Detect which cell encompasses the target text, then output its [X, Y] center coordinate. 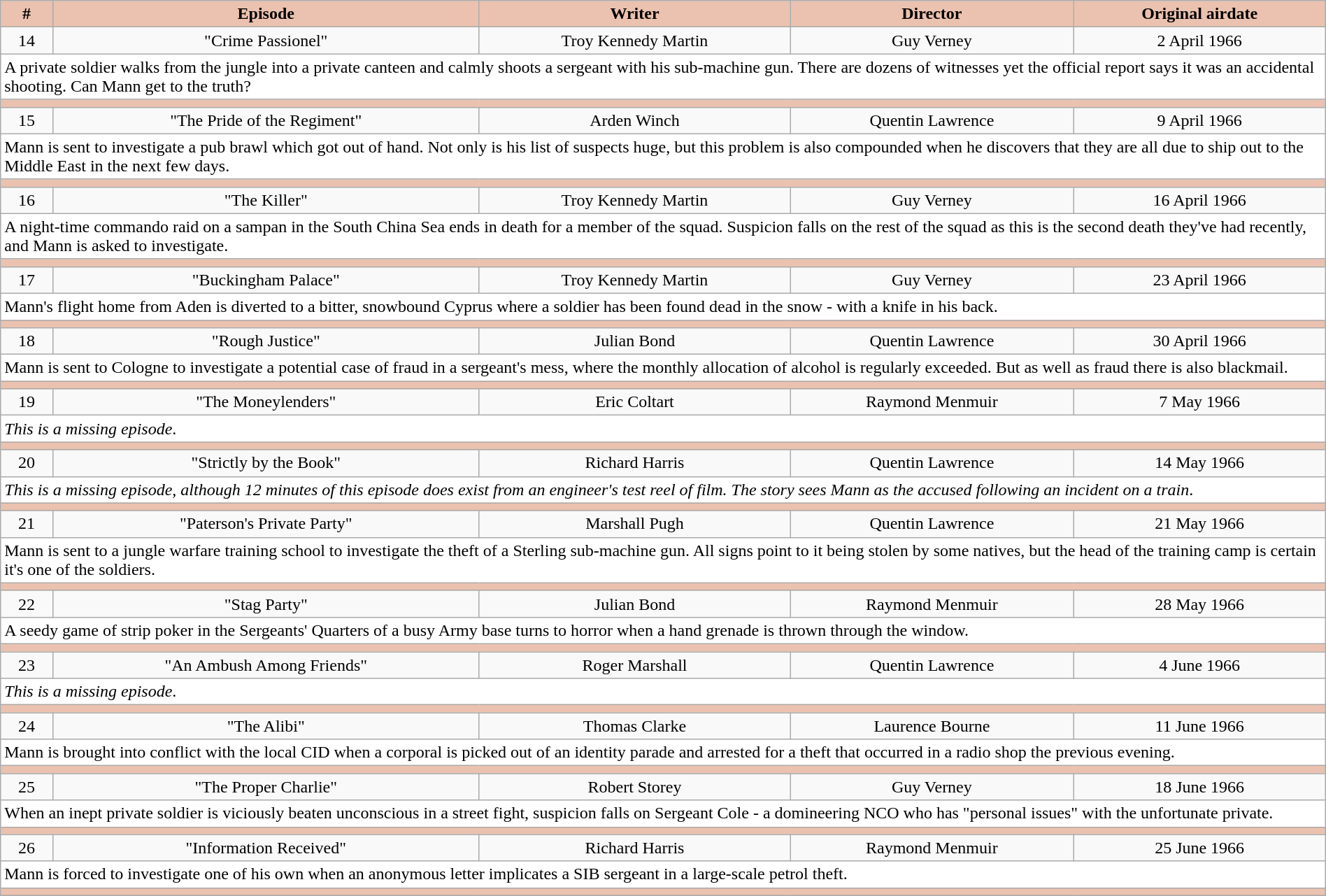
18 [27, 341]
"The Moneylenders" [266, 402]
# [27, 14]
"Strictly by the Book" [266, 463]
22 [27, 604]
28 May 1966 [1199, 604]
25 June 1966 [1199, 848]
Mann's flight home from Aden is diverted to a bitter, snowbound Cyprus where a soldier has been found dead in the snow - with a knife in his back. [663, 306]
25 [27, 787]
11 June 1966 [1199, 726]
"The Pride of the Regiment" [266, 120]
24 [27, 726]
30 April 1966 [1199, 341]
14 [27, 41]
26 [27, 848]
Laurence Bourne [932, 726]
"Paterson's Private Party" [266, 524]
23 April 1966 [1199, 280]
19 [27, 402]
Arden Winch [634, 120]
20 [27, 463]
"Information Received" [266, 848]
Roger Marshall [634, 665]
"Buckingham Palace" [266, 280]
Thomas Clarke [634, 726]
9 April 1966 [1199, 120]
4 June 1966 [1199, 665]
Original airdate [1199, 14]
Marshall Pugh [634, 524]
A seedy game of strip poker in the Sergeants' Quarters of a busy Army base turns to horror when a hand grenade is thrown through the window. [663, 630]
"The Proper Charlie" [266, 787]
"The Killer" [266, 200]
Eric Coltart [634, 402]
16 [27, 200]
Mann is forced to investigate one of his own when an anonymous letter implicates a SIB sergeant in a large-scale petrol theft. [663, 874]
"Rough Justice" [266, 341]
Robert Storey [634, 787]
18 June 1966 [1199, 787]
23 [27, 665]
"Crime Passionel" [266, 41]
2 April 1966 [1199, 41]
Writer [634, 14]
Director [932, 14]
7 May 1966 [1199, 402]
21 May 1966 [1199, 524]
17 [27, 280]
"An Ambush Among Friends" [266, 665]
14 May 1966 [1199, 463]
Episode [266, 14]
16 April 1966 [1199, 200]
"Stag Party" [266, 604]
15 [27, 120]
"The Alibi" [266, 726]
21 [27, 524]
